Capture the cell that displays the provided text and extract its [x, y] central coordinate. 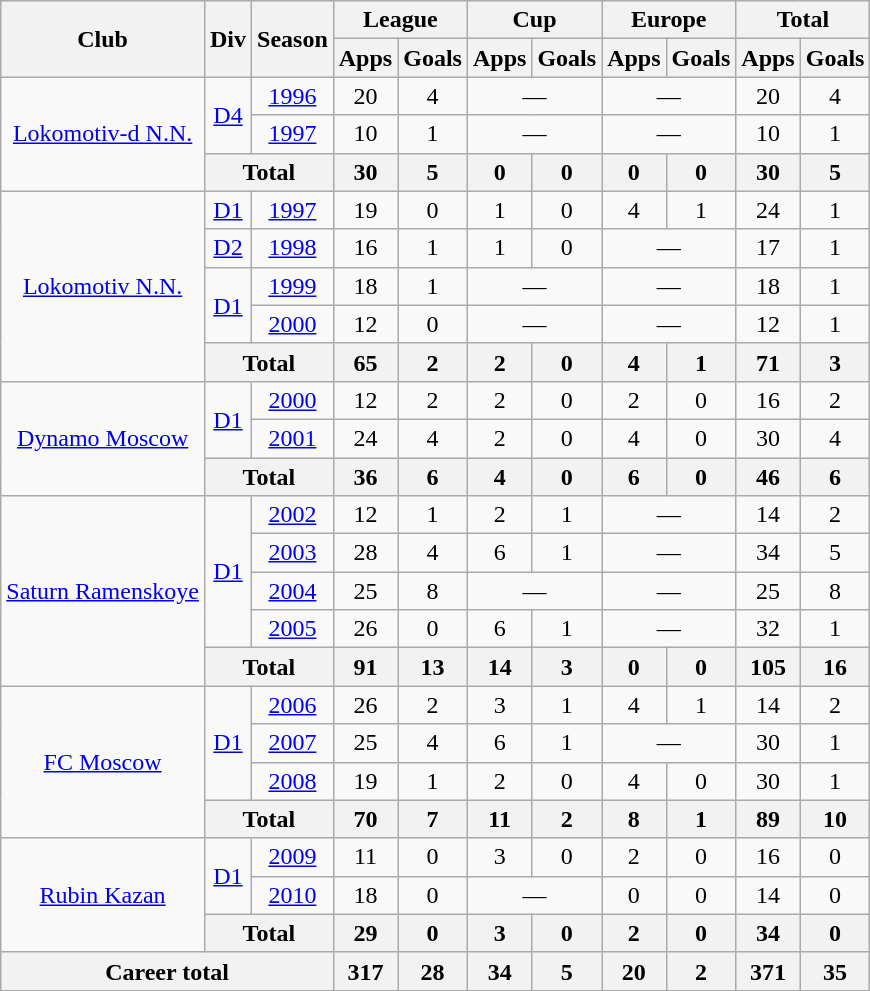
32 [768, 629]
1996 [293, 96]
Season [293, 39]
Rubin Kazan [103, 895]
D4 [228, 115]
2002 [293, 515]
89 [768, 819]
Div [228, 39]
29 [365, 933]
Career total [168, 971]
13 [433, 667]
2010 [293, 895]
Cup [534, 20]
League [400, 20]
2005 [293, 629]
46 [768, 477]
371 [768, 971]
2006 [293, 705]
Europe [669, 20]
Dynamo Moscow [103, 438]
2009 [293, 857]
71 [768, 362]
1998 [293, 248]
70 [365, 819]
65 [365, 362]
Lokomotiv-d N.N. [103, 134]
7 [433, 819]
2007 [293, 743]
2003 [293, 553]
Saturn Ramenskoye [103, 591]
105 [768, 667]
D2 [228, 248]
Club [103, 39]
2004 [293, 591]
36 [365, 477]
17 [768, 248]
2008 [293, 781]
Lokomotiv N.N. [103, 286]
FC Moscow [103, 762]
35 [835, 971]
91 [365, 667]
2001 [293, 438]
1999 [293, 286]
317 [365, 971]
